Pinpoint the cell where the given text exists, returning its (x, y) midpoint coordinate. 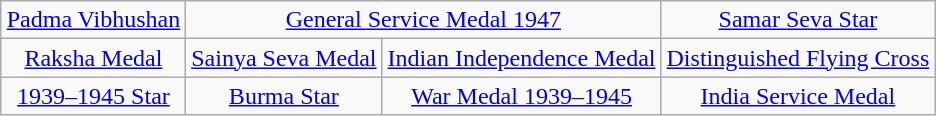
Sainya Seva Medal (284, 58)
Indian Independence Medal (522, 58)
Padma Vibhushan (93, 20)
Raksha Medal (93, 58)
Samar Seva Star (798, 20)
India Service Medal (798, 96)
War Medal 1939–1945 (522, 96)
General Service Medal 1947 (424, 20)
Distinguished Flying Cross (798, 58)
1939–1945 Star (93, 96)
Burma Star (284, 96)
